Extract the [x, y] coordinate from the center of the cell holding the provided text.  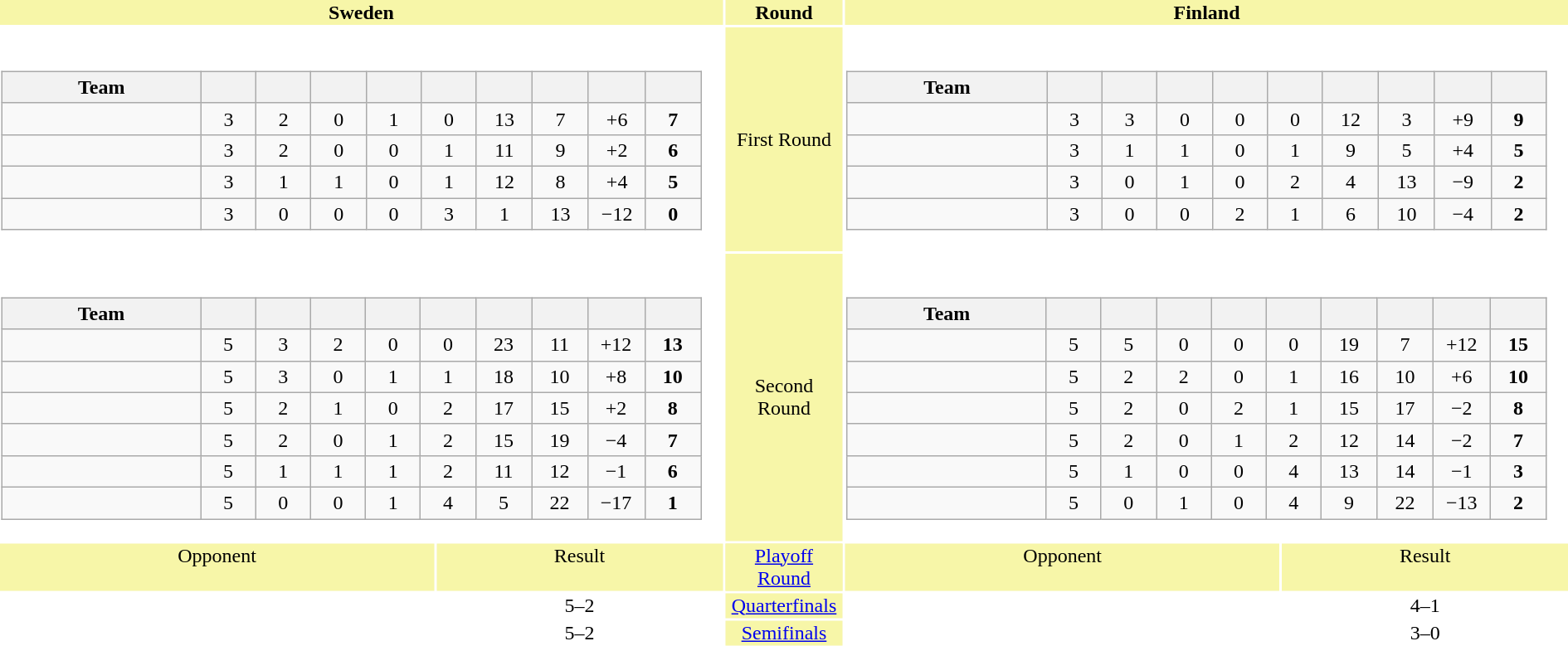
3–0 [1425, 633]
Quarterfinals [784, 605]
−17 [616, 503]
Team 5 3 2 0 0 23 11 +12 13 5 3 0 1 1 18 10 +8 10 5 2 1 0 2 17 15 +2 8 5 2 0 1 2 15 19 −4 7 5 1 1 1 2 11 12 −1 6 5 0 0 1 4 5 22 −17 1 [362, 397]
Sweden [362, 12]
First Round [784, 139]
4–1 [1425, 605]
Team 3 3 0 0 0 12 3 +9 9 3 1 1 0 1 9 5 +4 5 3 0 1 0 2 4 13 −9 2 3 0 0 2 1 6 10 −4 2 [1206, 139]
Playoff Round [784, 567]
Team 3 2 0 1 0 13 7 +6 7 3 2 0 0 1 11 9 +2 6 3 1 1 0 1 12 8 +4 5 3 0 0 0 3 1 13 −12 0 [362, 139]
+8 [616, 376]
−9 [1463, 182]
Team 5 5 0 0 0 19 7 +12 15 5 2 2 0 1 16 10 +6 10 5 2 0 2 1 15 17 −2 8 5 2 0 1 2 12 14 −2 7 5 1 0 0 4 13 14 −1 3 5 0 1 0 4 9 22 −13 2 [1206, 397]
−12 [617, 213]
Semifinals [784, 633]
23 [503, 345]
+9 [1463, 119]
18 [503, 376]
Finland [1206, 12]
Second Round [784, 397]
−13 [1462, 503]
16 [1349, 376]
Round [784, 12]
